Pinpoint the cell where the given text exists, returning its (X, Y) midpoint coordinate. 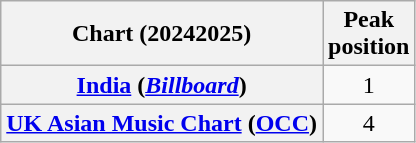
Chart (20242025) (162, 34)
1 (368, 85)
4 (368, 123)
UK Asian Music Chart (OCC) (162, 123)
India (Billboard) (162, 85)
Peakposition (368, 34)
